Return the [X, Y] coordinate for the center point of the cell that contains the specified text.  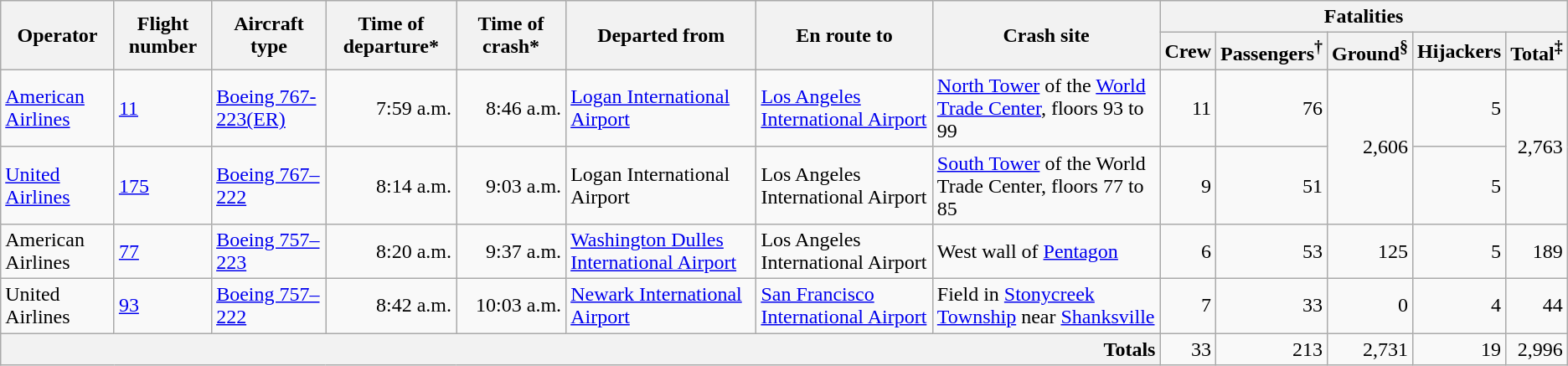
2,763 [1537, 147]
53 [1271, 251]
125 [1370, 251]
213 [1271, 349]
8:42 a.m. [390, 307]
7 [1188, 307]
175 [162, 185]
2,996 [1537, 349]
51 [1271, 185]
North Tower of the World Trade Center, floors 93 to 99 [1046, 108]
Boeing 757–222 [270, 307]
2,731 [1370, 349]
9 [1188, 185]
Ground§ [1370, 52]
6 [1188, 251]
8:46 a.m. [511, 108]
44 [1537, 307]
Crash site [1046, 35]
En route to [844, 35]
Departed from [662, 35]
77 [162, 251]
San Francisco International Airport [844, 307]
4 [1459, 307]
10:03 a.m. [511, 307]
2,606 [1370, 147]
Boeing 757–223 [270, 251]
76 [1271, 108]
189 [1537, 251]
Boeing 767–222 [270, 185]
Total‡ [1537, 52]
Totals [580, 349]
Crew [1188, 52]
Flight number [162, 35]
7:59 a.m. [390, 108]
Aircraft type [270, 35]
8:20 a.m. [390, 251]
19 [1459, 349]
West wall of Pentagon [1046, 251]
Field in Stonycreek Township near Shanksville [1046, 307]
8:14 a.m. [390, 185]
Passengers† [1271, 52]
0 [1370, 307]
Fatalities [1364, 17]
Boeing 767-223(ER) [270, 108]
Washington Dulles International Airport [662, 251]
Hijackers [1459, 52]
South Tower of the World Trade Center, floors 77 to 85 [1046, 185]
Newark International Airport [662, 307]
9:03 a.m. [511, 185]
93 [162, 307]
9:37 a.m. [511, 251]
Time of departure* [390, 35]
Operator [58, 35]
Time of crash* [511, 35]
